Search for the cell housing the specified text and yield its [x, y] center coordinate. 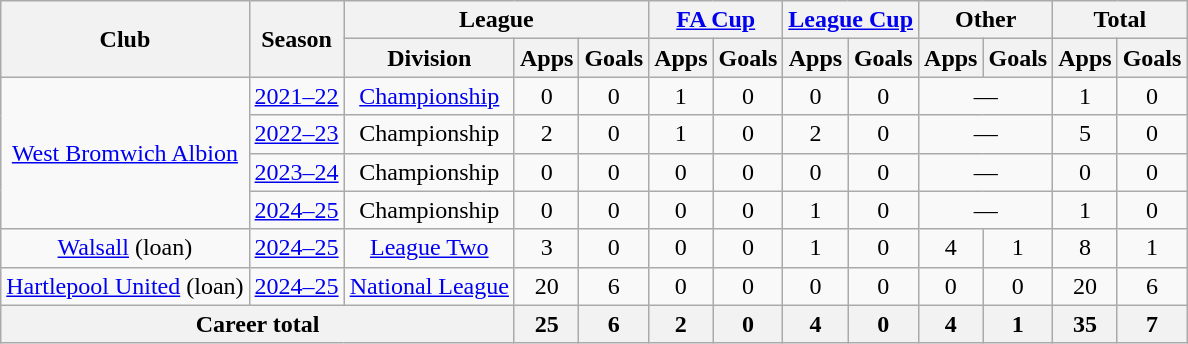
West Bromwich Albion [125, 153]
National League [429, 286]
League [496, 20]
Hartlepool United (loan) [125, 286]
Walsall (loan) [125, 248]
League Two [429, 248]
Division [429, 58]
FA Cup [716, 20]
3 [546, 248]
2021–22 [296, 96]
League Cup [851, 20]
35 [1085, 324]
7 [1152, 324]
2022–23 [296, 134]
2023–24 [296, 172]
Career total [258, 324]
25 [546, 324]
Other [986, 20]
5 [1085, 134]
Season [296, 39]
Club [125, 39]
Total [1120, 20]
8 [1085, 248]
